Return the [X, Y] coordinate for the center point of the cell that contains the specified text.  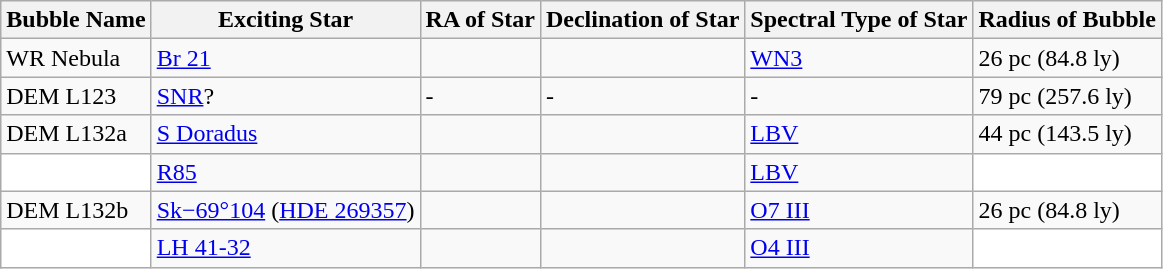
Bubble Name [76, 20]
Radius of Bubble [1067, 20]
WN3 [859, 58]
Br 21 [286, 58]
Spectral Type of Star [859, 20]
79 pc (257.6 ly) [1067, 96]
WR Nebula [76, 58]
O7 III [859, 210]
DEM L123 [76, 96]
Sk−69°104 (HDE 269357) [286, 210]
R85 [286, 172]
O4 III [859, 248]
S Doradus [286, 134]
Declination of Star [642, 20]
DEM L132b [76, 210]
DEM L132a [76, 134]
SNR? [286, 96]
44 pc (143.5 ly) [1067, 134]
Exciting Star [286, 20]
LH 41-32 [286, 248]
RA of Star [480, 20]
